For the text-containing cell, return its midpoint in (X, Y) coordinate format. 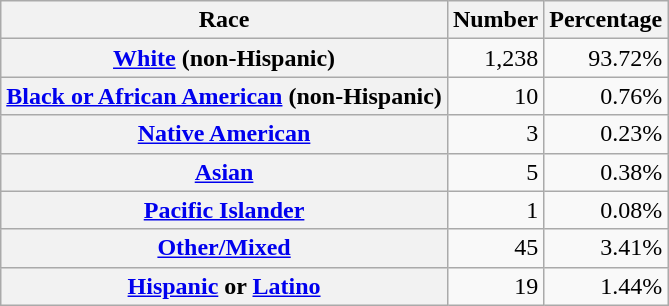
45 (495, 248)
Pacific Islander (224, 210)
5 (495, 172)
White (non-Hispanic) (224, 58)
3.41% (606, 248)
Percentage (606, 20)
1,238 (495, 58)
Other/Mixed (224, 248)
Number (495, 20)
93.72% (606, 58)
0.76% (606, 96)
Hispanic or Latino (224, 286)
Native American (224, 134)
Black or African American (non-Hispanic) (224, 96)
1.44% (606, 286)
10 (495, 96)
0.38% (606, 172)
Asian (224, 172)
0.23% (606, 134)
19 (495, 286)
Race (224, 20)
3 (495, 134)
0.08% (606, 210)
1 (495, 210)
